Return the (X, Y) coordinate for the center point of the cell that contains the specified text.  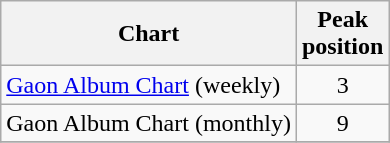
Gaon Album Chart (monthly) (149, 123)
9 (342, 123)
Peakposition (342, 34)
Gaon Album Chart (weekly) (149, 85)
Chart (149, 34)
3 (342, 85)
